Detect which cell encompasses the target text, then output its (x, y) center coordinate. 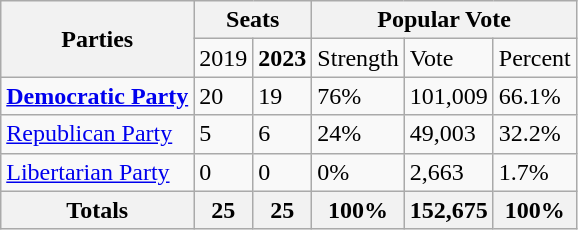
Seats (253, 20)
Popular Vote (444, 20)
Republican Party (98, 134)
32.2% (534, 134)
6 (282, 134)
Vote (448, 58)
66.1% (534, 96)
24% (358, 134)
Parties (98, 39)
76% (358, 96)
Totals (98, 210)
49,003 (448, 134)
2,663 (448, 172)
2023 (282, 58)
Percent (534, 58)
Libertarian Party (98, 172)
Democratic Party (98, 96)
0% (358, 172)
19 (282, 96)
101,009 (448, 96)
152,675 (448, 210)
20 (224, 96)
1.7% (534, 172)
Strength (358, 58)
5 (224, 134)
2019 (224, 58)
